Find where the given text appears and provide that cell's center as [X, Y] coordinate. 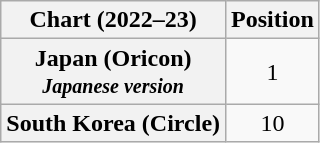
Position [273, 20]
10 [273, 123]
Japan (Oricon)Japanese version [114, 72]
South Korea (Circle) [114, 123]
Chart (2022–23) [114, 20]
1 [273, 72]
